Locate the cell with the specified text and output its [X, Y] center coordinate. 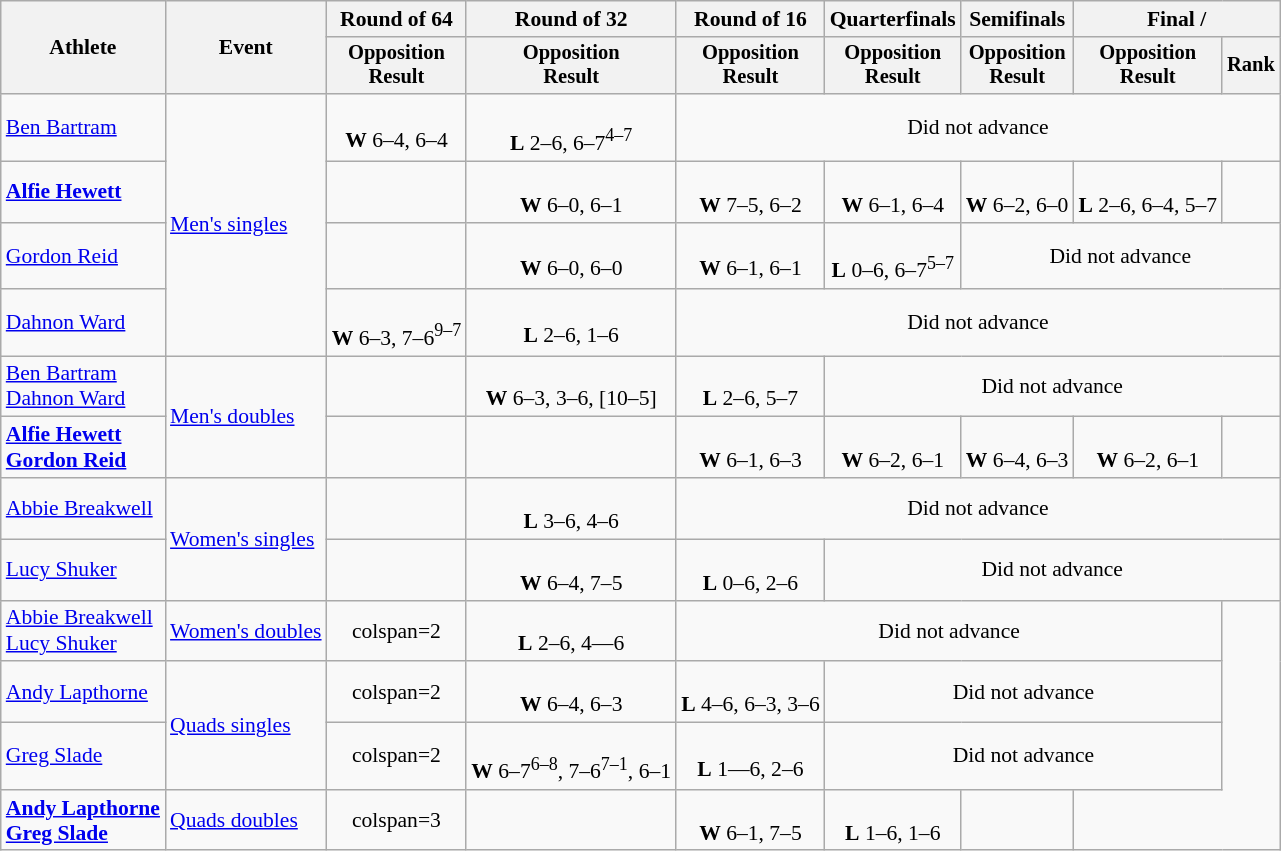
L 1–6, 1–6 [893, 820]
Round of 16 [750, 19]
W 6–2, 6–0 [1018, 192]
Gordon Reid [83, 256]
W 6–3, 7–69–7 [397, 322]
L 2–6, 6–4, 5–7 [1148, 192]
Quads singles [246, 726]
W 7–5, 6–2 [750, 192]
W 6–1, 6–1 [750, 256]
Abbie Breakwell Lucy Shuker [83, 632]
L 2–6, 4—6 [571, 632]
W 6–76–8, 7–67–1, 6–1 [571, 756]
Ben Bartram [83, 128]
Event [246, 48]
W 6–0, 6–0 [571, 256]
Rank [1251, 66]
L 3–6, 4–6 [571, 508]
Abbie Breakwell [83, 508]
Alfie Hewett Gordon Reid [83, 448]
W 6–1, 6–3 [750, 448]
Round of 32 [571, 19]
Lucy Shuker [83, 570]
Women's doubles [246, 632]
W 6–4, 6–4 [397, 128]
Men's doubles [246, 417]
L 1—6, 2–6 [750, 756]
L 2–6, 1–6 [571, 322]
Round of 64 [397, 19]
Andy Lapthorne Greg Slade [83, 820]
Dahnon Ward [83, 322]
Quads doubles [246, 820]
L 0–6, 6–75–7 [893, 256]
Men's singles [246, 225]
Ben Bartram Dahnon Ward [83, 386]
W 6–3, 3–6, [10–5] [571, 386]
Greg Slade [83, 756]
Quarterfinals [893, 19]
Women's singles [246, 539]
colspan=3 [397, 820]
W 6–0, 6–1 [571, 192]
L 4–6, 6–3, 3–6 [750, 692]
W 6–1, 7–5 [750, 820]
Andy Lapthorne [83, 692]
Athlete [83, 48]
L 0–6, 2–6 [750, 570]
Alfie Hewett [83, 192]
W 6–1, 6–4 [893, 192]
Semifinals [1018, 19]
L 2–6, 5–7 [750, 386]
L 2–6, 6–74–7 [571, 128]
W 6–4, 7–5 [571, 570]
Final / [1176, 19]
